Scan for the cell matching the given text and deliver its [x, y] coordinate at center. 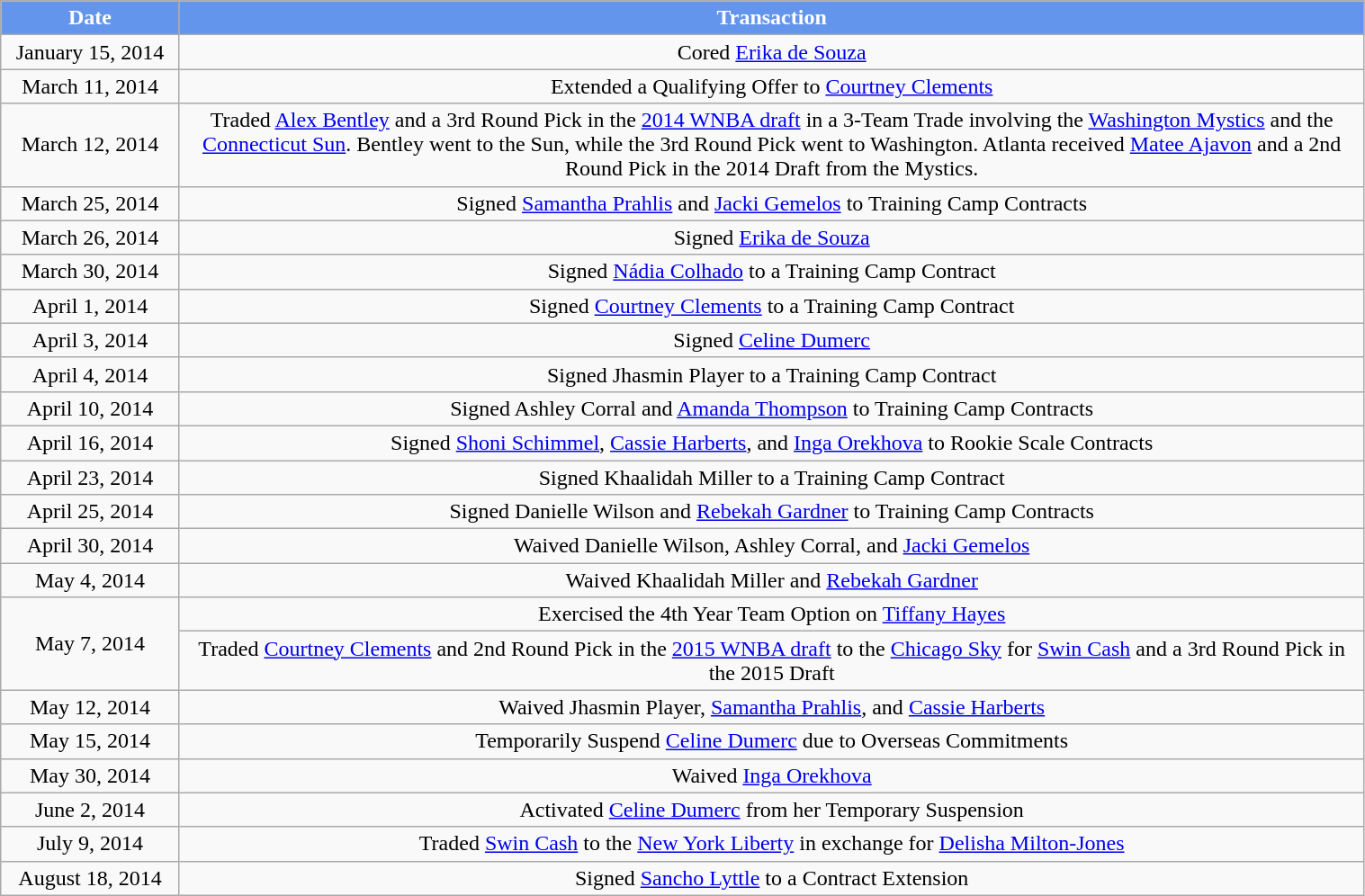
Activated Celine Dumerc from her Temporary Suspension [772, 810]
Signed Samantha Prahlis and Jacki Gemelos to Training Camp Contracts [772, 203]
April 10, 2014 [90, 408]
March 25, 2014 [90, 203]
Waived Inga Orekhova [772, 775]
May 30, 2014 [90, 775]
April 30, 2014 [90, 546]
July 9, 2014 [90, 844]
Waived Danielle Wilson, Ashley Corral, and Jacki Gemelos [772, 546]
January 15, 2014 [90, 52]
March 30, 2014 [90, 272]
Traded Swin Cash to the New York Liberty in exchange for Delisha Milton-Jones [772, 844]
Cored Erika de Souza [772, 52]
May 15, 2014 [90, 741]
Waived Khaalidah Miller and Rebekah Gardner [772, 580]
April 23, 2014 [90, 478]
April 16, 2014 [90, 443]
Transaction [772, 18]
August 18, 2014 [90, 878]
May 12, 2014 [90, 707]
Exercised the 4th Year Team Option on Tiffany Hayes [772, 614]
Date [90, 18]
Signed Courtney Clements to a Training Camp Contract [772, 306]
May 7, 2014 [90, 644]
Extended a Qualifying Offer to Courtney Clements [772, 86]
Signed Shoni Schimmel, Cassie Harberts, and Inga Orekhova to Rookie Scale Contracts [772, 443]
Signed Khaalidah Miller to a Training Camp Contract [772, 478]
April 3, 2014 [90, 340]
March 26, 2014 [90, 237]
March 12, 2014 [90, 145]
Temporarily Suspend Celine Dumerc due to Overseas Commitments [772, 741]
April 1, 2014 [90, 306]
May 4, 2014 [90, 580]
Signed Erika de Souza [772, 237]
Signed Jhasmin Player to a Training Camp Contract [772, 374]
June 2, 2014 [90, 810]
April 4, 2014 [90, 374]
April 25, 2014 [90, 512]
Traded Courtney Clements and 2nd Round Pick in the 2015 WNBA draft to the Chicago Sky for Swin Cash and a 3rd Round Pick in the 2015 Draft [772, 660]
Signed Celine Dumerc [772, 340]
Waived Jhasmin Player, Samantha Prahlis, and Cassie Harberts [772, 707]
March 11, 2014 [90, 86]
Signed Danielle Wilson and Rebekah Gardner to Training Camp Contracts [772, 512]
Signed Nádia Colhado to a Training Camp Contract [772, 272]
Signed Ashley Corral and Amanda Thompson to Training Camp Contracts [772, 408]
Signed Sancho Lyttle to a Contract Extension [772, 878]
